Detect which cell encompasses the target text, then output its (x, y) center coordinate. 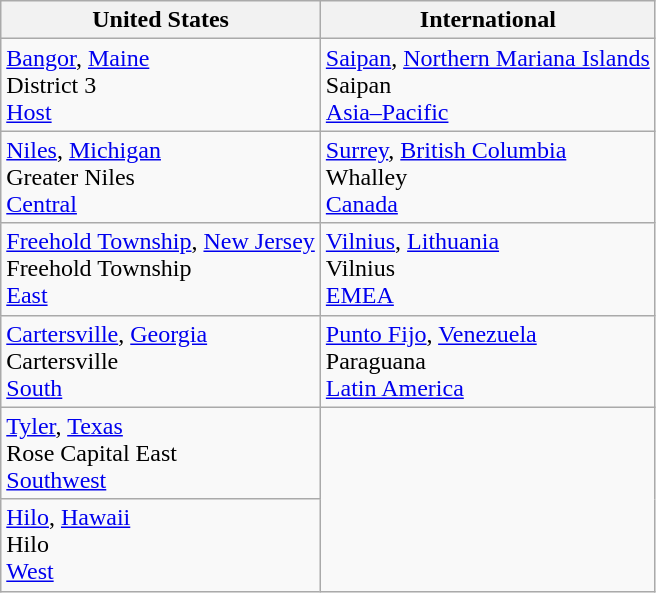
Hilo, HawaiiHiloWest (161, 545)
Freehold Township, New JerseyFreehold TownshipEast (161, 269)
Tyler, TexasRose Capital EastSouthwest (161, 453)
United States (161, 20)
Surrey, British ColumbiaWhalleyCanada (488, 177)
International (488, 20)
Saipan, Northern Mariana IslandsSaipanAsia–Pacific (488, 85)
Punto Fijo, VenezuelaParaguanaLatin America (488, 361)
Cartersville, GeorgiaCartersvilleSouth (161, 361)
Vilnius, LithuaniaVilniusEMEA (488, 269)
Niles, MichiganGreater NilesCentral (161, 177)
Bangor, MaineDistrict 3Host (161, 85)
